Return the (X, Y) coordinate for the center point of the cell that contains the specified text.  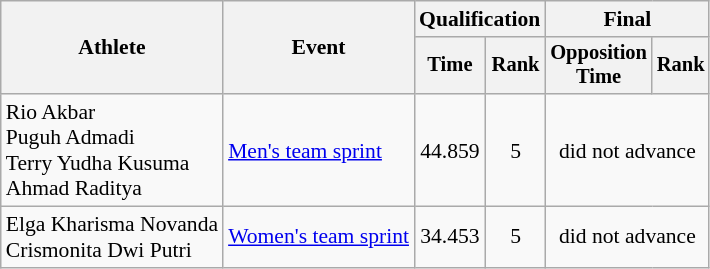
Final (627, 19)
34.453 (450, 238)
Men's team sprint (318, 150)
Elga Kharisma NovandaCrismonita Dwi Putri (112, 238)
Time (450, 66)
44.859 (450, 150)
Women's team sprint (318, 238)
Rio AkbarPuguh AdmadiTerry Yudha KusumaAhmad Raditya (112, 150)
OppositionTime (598, 66)
Qualification (480, 19)
Athlete (112, 48)
Event (318, 48)
